Extract the [x, y] coordinate from the center of the cell holding the provided text.  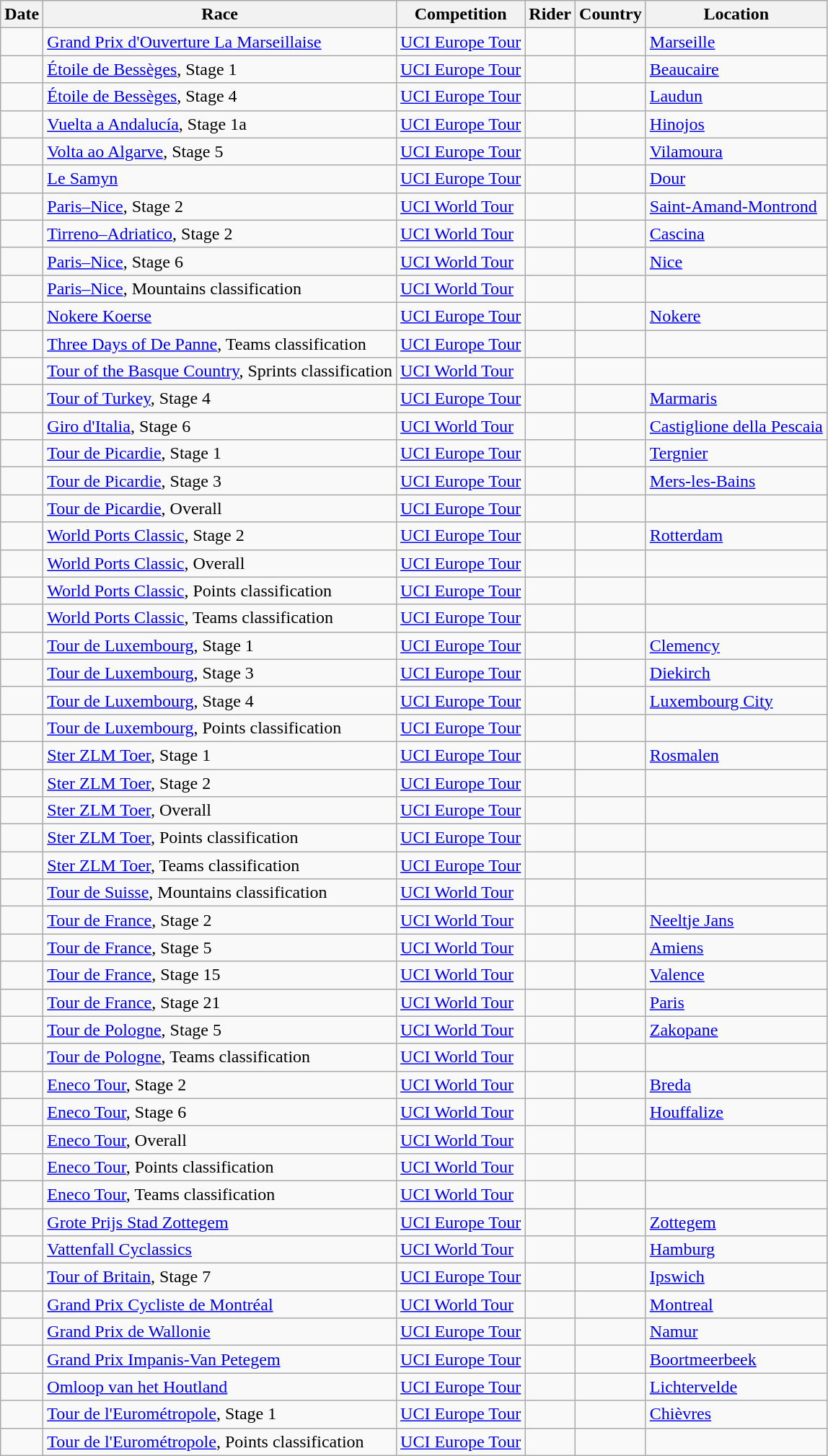
Montreal [736, 1305]
Rider [550, 14]
Zottegem [736, 1222]
Ster ZLM Toer, Overall [220, 811]
Eneco Tour, Stage 6 [220, 1112]
Tour de Pologne, Stage 5 [220, 1030]
Étoile de Bessèges, Stage 1 [220, 69]
Clemency [736, 645]
Amiens [736, 948]
Houffalize [736, 1112]
Tour de Luxembourg, Stage 4 [220, 700]
Rotterdam [736, 536]
Tour de Picardie, Overall [220, 508]
Ster ZLM Toer, Stage 2 [220, 782]
Étoile de Bessèges, Stage 4 [220, 97]
Beaucaire [736, 69]
Breda [736, 1085]
Tergnier [736, 454]
Ster ZLM Toer, Points classification [220, 838]
Lichtervelde [736, 1387]
Eneco Tour, Points classification [220, 1167]
Tirreno–Adriatico, Stage 2 [220, 234]
Grand Prix d'Ouverture La Marseillaise [220, 42]
Three Days of De Panne, Teams classification [220, 344]
Vuelta a Andalucía, Stage 1a [220, 124]
Tour of the Basque Country, Sprints classification [220, 371]
Giro d'Italia, Stage 6 [220, 426]
Vattenfall Cyclassics [220, 1250]
Ster ZLM Toer, Stage 1 [220, 755]
World Ports Classic, Overall [220, 563]
World Ports Classic, Stage 2 [220, 536]
Tour de Picardie, Stage 1 [220, 454]
Laudun [736, 97]
Date [22, 14]
Nice [736, 261]
Tour de Picardie, Stage 3 [220, 481]
Chièvres [736, 1414]
Tour de l'Eurométropole, Stage 1 [220, 1414]
Mers-les-Bains [736, 481]
Tour de Pologne, Teams classification [220, 1057]
Tour of Britain, Stage 7 [220, 1277]
Competition [461, 14]
Paris–Nice, Stage 6 [220, 261]
Nokere [736, 316]
Tour de France, Stage 5 [220, 948]
Castiglione della Pescaia [736, 426]
Luxembourg City [736, 700]
Tour de Luxembourg, Stage 1 [220, 645]
Cascina [736, 234]
Paris [736, 1002]
Eneco Tour, Teams classification [220, 1194]
Tour de France, Stage 2 [220, 920]
Paris–Nice, Stage 2 [220, 206]
Zakopane [736, 1030]
Omloop van het Houtland [220, 1387]
Tour de Suisse, Mountains classification [220, 893]
Marmaris [736, 399]
Le Samyn [220, 179]
Race [220, 14]
Rosmalen [736, 755]
Location [736, 14]
Tour de Luxembourg, Points classification [220, 728]
Paris–Nice, Mountains classification [220, 288]
Eneco Tour, Overall [220, 1139]
Saint-Amand-Montrond [736, 206]
Valence [736, 975]
Nokere Koerse [220, 316]
Namur [736, 1332]
Country [611, 14]
Tour of Turkey, Stage 4 [220, 399]
Tour de l'Eurométropole, Points classification [220, 1442]
Hinojos [736, 124]
Grote Prijs Stad Zottegem [220, 1222]
Grand Prix Impanis-Van Petegem [220, 1359]
Ster ZLM Toer, Teams classification [220, 865]
Tour de France, Stage 15 [220, 975]
Neeltje Jans [736, 920]
Tour de France, Stage 21 [220, 1002]
Boortmeerbeek [736, 1359]
Volta ao Algarve, Stage 5 [220, 151]
Vilamoura [736, 151]
World Ports Classic, Teams classification [220, 618]
Hamburg [736, 1250]
World Ports Classic, Points classification [220, 591]
Eneco Tour, Stage 2 [220, 1085]
Marseille [736, 42]
Tour de Luxembourg, Stage 3 [220, 673]
Grand Prix de Wallonie [220, 1332]
Dour [736, 179]
Grand Prix Cycliste de Montréal [220, 1305]
Ipswich [736, 1277]
Diekirch [736, 673]
